Locate the cell with the specified text and output its (X, Y) center coordinate. 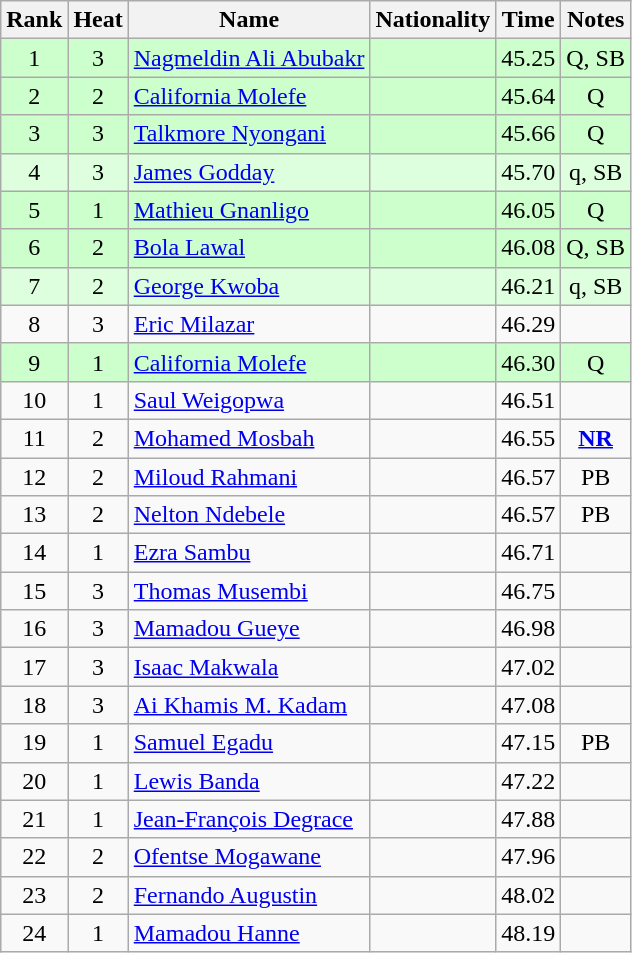
Bola Lawal (249, 248)
48.02 (528, 895)
22 (34, 857)
10 (34, 400)
Mohamed Mosbah (249, 438)
Mathieu Gnanligo (249, 210)
17 (34, 667)
15 (34, 591)
18 (34, 705)
46.71 (528, 553)
Rank (34, 20)
Ezra Sambu (249, 553)
Mamadou Gueye (249, 629)
23 (34, 895)
Isaac Makwala (249, 667)
46.75 (528, 591)
47.02 (528, 667)
Time (528, 20)
Ai Khamis M. Kadam (249, 705)
45.70 (528, 172)
5 (34, 210)
Heat (98, 20)
9 (34, 362)
6 (34, 248)
8 (34, 324)
46.08 (528, 248)
Nationality (433, 20)
Fernando Augustin (249, 895)
47.08 (528, 705)
46.29 (528, 324)
7 (34, 286)
47.88 (528, 819)
Samuel Egadu (249, 743)
Ofentse Mogawane (249, 857)
Mamadou Hanne (249, 933)
Notes (596, 20)
James Godday (249, 172)
Name (249, 20)
19 (34, 743)
4 (34, 172)
13 (34, 515)
NR (596, 438)
Saul Weigopwa (249, 400)
46.51 (528, 400)
Nagmeldin Ali Abubakr (249, 58)
47.15 (528, 743)
14 (34, 553)
Nelton Ndebele (249, 515)
12 (34, 477)
46.55 (528, 438)
Jean-François Degrace (249, 819)
Eric Milazar (249, 324)
Thomas Musembi (249, 591)
46.98 (528, 629)
45.25 (528, 58)
21 (34, 819)
11 (34, 438)
Talkmore Nyongani (249, 134)
Lewis Banda (249, 781)
24 (34, 933)
45.64 (528, 96)
47.96 (528, 857)
46.30 (528, 362)
48.19 (528, 933)
George Kwoba (249, 286)
45.66 (528, 134)
47.22 (528, 781)
Miloud Rahmani (249, 477)
46.05 (528, 210)
46.21 (528, 286)
16 (34, 629)
20 (34, 781)
